From the cell containing the given text, extract its center point as (X, Y) coordinate. 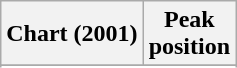
Peakposition (189, 34)
Chart (2001) (72, 34)
